Search for the cell housing the specified text and yield its [X, Y] center coordinate. 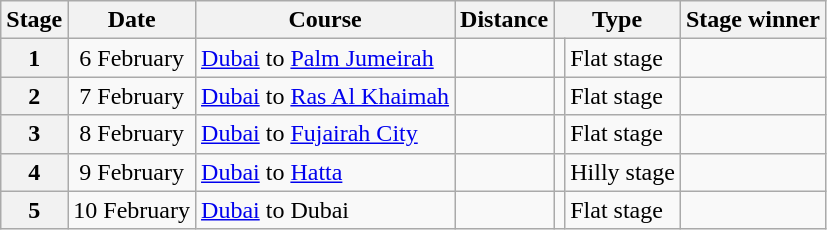
9 February [132, 172]
Distance [504, 20]
Stage [34, 20]
Dubai to Hatta [326, 172]
Dubai to Dubai [326, 210]
6 February [132, 58]
8 February [132, 134]
Dubai to Ras Al Khaimah [326, 96]
1 [34, 58]
Date [132, 20]
10 February [132, 210]
Dubai to Palm Jumeirah [326, 58]
Hilly stage [623, 172]
Course [326, 20]
3 [34, 134]
Dubai to Fujairah City [326, 134]
7 February [132, 96]
5 [34, 210]
Type [618, 20]
Stage winner [752, 20]
4 [34, 172]
2 [34, 96]
